For the text-containing cell, return its midpoint in (X, Y) coordinate format. 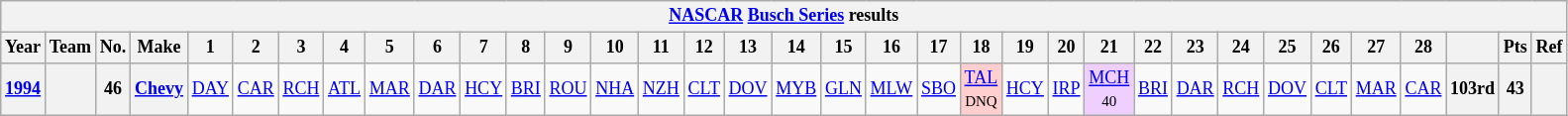
Year (24, 48)
24 (1241, 48)
5 (389, 48)
8 (525, 48)
9 (569, 48)
103rd (1473, 89)
14 (796, 48)
MCH40 (1109, 89)
20 (1066, 48)
Make (159, 48)
MLW (891, 89)
17 (939, 48)
NHA (615, 89)
1 (210, 48)
4 (345, 48)
Pts (1516, 48)
MYB (796, 89)
12 (703, 48)
No. (113, 48)
1994 (24, 89)
10 (615, 48)
25 (1288, 48)
15 (844, 48)
NZH (662, 89)
43 (1516, 89)
GLN (844, 89)
23 (1195, 48)
46 (113, 89)
18 (981, 48)
7 (483, 48)
ROU (569, 89)
SBO (939, 89)
26 (1331, 48)
IRP (1066, 89)
28 (1423, 48)
2 (256, 48)
22 (1153, 48)
6 (438, 48)
16 (891, 48)
27 (1376, 48)
NASCAR Busch Series results (784, 16)
3 (301, 48)
TALDNQ (981, 89)
Chevy (159, 89)
13 (748, 48)
ATL (345, 89)
11 (662, 48)
DAY (210, 89)
21 (1109, 48)
19 (1026, 48)
Ref (1549, 48)
Team (69, 48)
